Detect which cell encompasses the target text, then output its [X, Y] center coordinate. 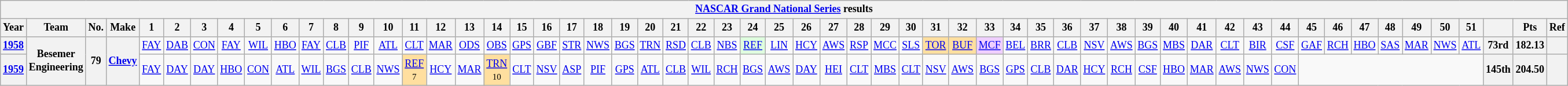
Chevy [123, 61]
26 [807, 28]
47 [1365, 28]
Besemer Engineering [56, 61]
38 [1122, 28]
9 [361, 28]
33 [990, 28]
25 [779, 28]
10 [388, 28]
5 [258, 28]
BIR [1257, 45]
4 [232, 28]
Team [56, 28]
2 [177, 28]
79 [96, 61]
12 [440, 28]
204.50 [1530, 70]
SLS [911, 45]
STR [572, 45]
NBS [727, 45]
Make [123, 28]
BEL [1015, 45]
ODS [469, 45]
DAB [177, 45]
20 [651, 28]
31 [935, 28]
29 [886, 28]
1 [152, 28]
37 [1094, 28]
6 [285, 28]
1959 [14, 70]
Pts [1530, 28]
18 [598, 28]
Year [14, 28]
16 [546, 28]
11 [414, 28]
35 [1041, 28]
22 [701, 28]
RSD [676, 45]
8 [336, 28]
27 [833, 28]
NASCAR Grand National Series results [784, 9]
RSP [859, 45]
40 [1174, 28]
GAF [1312, 45]
21 [676, 28]
17 [572, 28]
28 [859, 28]
23 [727, 28]
34 [1015, 28]
TRN [651, 45]
48 [1390, 28]
145th [1499, 70]
TOR [935, 45]
HEI [833, 70]
ASP [572, 70]
LIN [779, 45]
1958 [14, 45]
No. [96, 28]
24 [753, 28]
73rd [1499, 45]
BUF [962, 45]
REF [753, 45]
36 [1067, 28]
45 [1312, 28]
32 [962, 28]
15 [522, 28]
30 [911, 28]
GBF [546, 45]
14 [497, 28]
7 [311, 28]
BRR [1041, 45]
41 [1202, 28]
3 [204, 28]
42 [1229, 28]
51 [1471, 28]
MCF [990, 45]
REF7 [414, 70]
SAS [1390, 45]
MCC [886, 45]
43 [1257, 28]
13 [469, 28]
50 [1445, 28]
46 [1338, 28]
182.13 [1530, 45]
19 [625, 28]
OBS [497, 45]
49 [1416, 28]
44 [1285, 28]
39 [1148, 28]
Ref [1557, 28]
TRN10 [497, 70]
